Search for the cell housing the specified text and yield its (x, y) center coordinate. 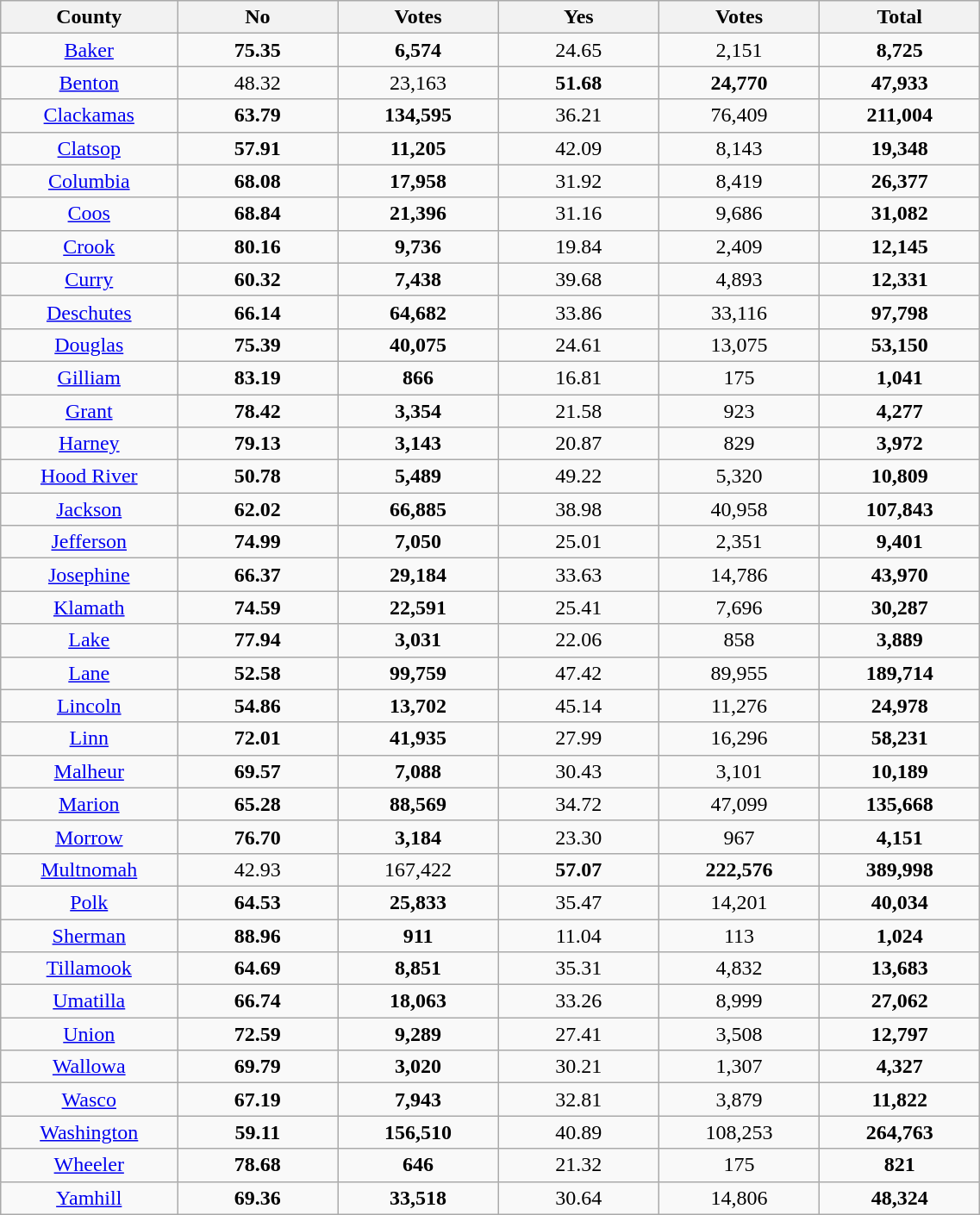
12,145 (900, 246)
Umatilla (90, 1001)
107,843 (900, 509)
83.19 (258, 377)
Coos (90, 214)
47,933 (900, 83)
25,833 (418, 902)
24,978 (900, 706)
10,809 (900, 477)
Lane (90, 673)
1,307 (739, 1067)
14,786 (739, 575)
11,276 (739, 706)
Marion (90, 804)
58,231 (900, 738)
47,099 (739, 804)
78.42 (258, 411)
68.84 (258, 214)
30,287 (900, 607)
16.81 (578, 377)
3,143 (418, 444)
40.89 (578, 1132)
24.61 (578, 345)
Washington (90, 1132)
4,832 (739, 969)
7,696 (739, 607)
30.43 (578, 771)
68.08 (258, 181)
Linn (90, 738)
64.53 (258, 902)
3,031 (418, 640)
646 (418, 1165)
11,205 (418, 148)
8,999 (739, 1001)
60.32 (258, 279)
79.13 (258, 444)
4,151 (900, 837)
389,998 (900, 869)
12,797 (900, 1034)
Baker (90, 50)
264,763 (900, 1132)
30.21 (578, 1067)
27,062 (900, 1001)
Lake (90, 640)
19,348 (900, 148)
113 (739, 935)
3,101 (739, 771)
Sherman (90, 935)
54.86 (258, 706)
189,714 (900, 673)
22,591 (418, 607)
51.68 (578, 83)
26,377 (900, 181)
76,409 (739, 115)
13,683 (900, 969)
75.35 (258, 50)
3,972 (900, 444)
2,351 (739, 542)
48.32 (258, 83)
78.68 (258, 1165)
Clackamas (90, 115)
Douglas (90, 345)
9,686 (739, 214)
821 (900, 1165)
69.57 (258, 771)
63.79 (258, 115)
47.42 (578, 673)
8,419 (739, 181)
Wallowa (90, 1067)
Jefferson (90, 542)
858 (739, 640)
134,595 (418, 115)
50.78 (258, 477)
Benton (90, 83)
Columbia (90, 181)
Curry (90, 279)
4,893 (739, 279)
14,201 (739, 902)
Klamath (90, 607)
Malheur (90, 771)
Hood River (90, 477)
40,075 (418, 345)
Multnomah (90, 869)
40,034 (900, 902)
97,798 (900, 312)
57.07 (578, 869)
66.37 (258, 575)
88,569 (418, 804)
19.84 (578, 246)
89,955 (739, 673)
156,510 (418, 1132)
108,253 (739, 1132)
72.59 (258, 1034)
7,088 (418, 771)
Wasco (90, 1100)
10,189 (900, 771)
866 (418, 377)
33.26 (578, 1001)
9,736 (418, 246)
43,970 (900, 575)
33.63 (578, 575)
45.14 (578, 706)
66.14 (258, 312)
74.99 (258, 542)
64,682 (418, 312)
23,163 (418, 83)
27.99 (578, 738)
7,438 (418, 279)
3,879 (739, 1100)
7,943 (418, 1100)
32.81 (578, 1100)
30.64 (578, 1198)
27.41 (578, 1034)
62.02 (258, 509)
80.16 (258, 246)
99,759 (418, 673)
Deschutes (90, 312)
40,958 (739, 509)
21,396 (418, 214)
57.91 (258, 148)
211,004 (900, 115)
36.21 (578, 115)
31.92 (578, 181)
222,576 (739, 869)
24.65 (578, 50)
69.79 (258, 1067)
4,327 (900, 1067)
3,889 (900, 640)
Grant (90, 411)
72.01 (258, 738)
Total (900, 17)
Polk (90, 902)
76.70 (258, 837)
25.41 (578, 607)
13,702 (418, 706)
3,184 (418, 837)
No (258, 17)
75.39 (258, 345)
38.98 (578, 509)
4,277 (900, 411)
911 (418, 935)
8,851 (418, 969)
39.68 (578, 279)
42.93 (258, 869)
Crook (90, 246)
Yes (578, 17)
24,770 (739, 83)
Union (90, 1034)
2,151 (739, 50)
21.58 (578, 411)
Gilliam (90, 377)
65.28 (258, 804)
53,150 (900, 345)
8,725 (900, 50)
5,320 (739, 477)
Tillamook (90, 969)
23.30 (578, 837)
3,020 (418, 1067)
8,143 (739, 148)
11,822 (900, 1100)
31,082 (900, 214)
2,409 (739, 246)
13,075 (739, 345)
31.16 (578, 214)
Morrow (90, 837)
52.58 (258, 673)
Yamhill (90, 1198)
829 (739, 444)
Jackson (90, 509)
9,289 (418, 1034)
967 (739, 837)
Harney (90, 444)
3,354 (418, 411)
14,806 (739, 1198)
6,574 (418, 50)
22.06 (578, 640)
167,422 (418, 869)
Josephine (90, 575)
9,401 (900, 542)
49.22 (578, 477)
59.11 (258, 1132)
3,508 (739, 1034)
18,063 (418, 1001)
88.96 (258, 935)
135,668 (900, 804)
17,958 (418, 181)
35.31 (578, 969)
20.87 (578, 444)
69.36 (258, 1198)
42.09 (578, 148)
1,041 (900, 377)
33,518 (418, 1198)
29,184 (418, 575)
74.59 (258, 607)
7,050 (418, 542)
35.47 (578, 902)
11.04 (578, 935)
67.19 (258, 1100)
25.01 (578, 542)
33,116 (739, 312)
33.86 (578, 312)
923 (739, 411)
34.72 (578, 804)
Lincoln (90, 706)
5,489 (418, 477)
21.32 (578, 1165)
77.94 (258, 640)
16,296 (739, 738)
12,331 (900, 279)
1,024 (900, 935)
66,885 (418, 509)
County (90, 17)
66.74 (258, 1001)
64.69 (258, 969)
Wheeler (90, 1165)
41,935 (418, 738)
Clatsop (90, 148)
48,324 (900, 1198)
